Scan for the cell matching the given text and deliver its (x, y) coordinate at center. 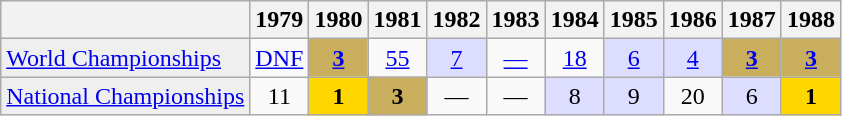
1980 (338, 20)
9 (634, 96)
World Championships (126, 58)
7 (456, 58)
1983 (516, 20)
20 (692, 96)
1987 (752, 20)
1984 (574, 20)
1988 (810, 20)
1981 (398, 20)
11 (280, 96)
1985 (634, 20)
National Championships (126, 96)
DNF (280, 58)
1979 (280, 20)
1986 (692, 20)
8 (574, 96)
55 (398, 58)
4 (692, 58)
1982 (456, 20)
18 (574, 58)
